Detect which cell encompasses the target text, then output its (X, Y) center coordinate. 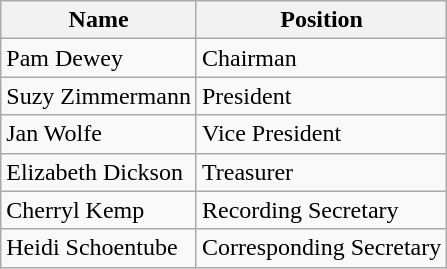
President (321, 96)
Chairman (321, 58)
Corresponding Secretary (321, 248)
Cherryl Kemp (99, 210)
Treasurer (321, 172)
Suzy Zimmermann (99, 96)
Elizabeth Dickson (99, 172)
Vice President (321, 134)
Jan Wolfe (99, 134)
Name (99, 20)
Position (321, 20)
Recording Secretary (321, 210)
Heidi Schoentube (99, 248)
Pam Dewey (99, 58)
